Detect which cell encompasses the target text, then output its [x, y] center coordinate. 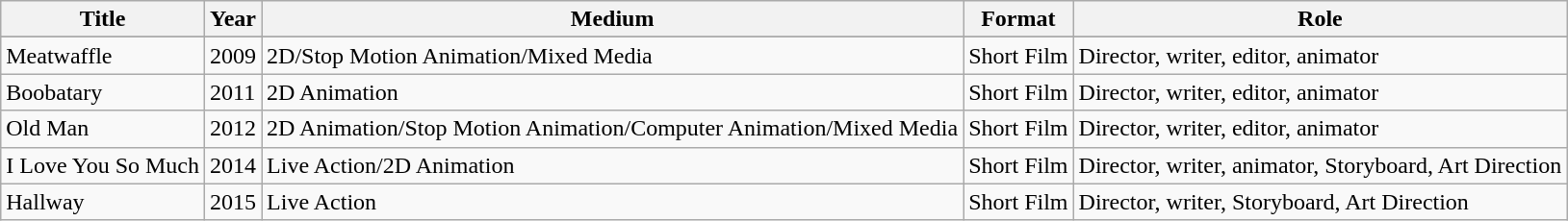
Medium [612, 19]
Format [1018, 19]
2009 [233, 56]
2D/Stop Motion Animation/Mixed Media [612, 56]
Old Man [103, 129]
Title [103, 19]
Meatwaffle [103, 56]
Live Action/2D Animation [612, 165]
Year [233, 19]
2014 [233, 165]
Boobatary [103, 92]
Director, writer, animator, Storyboard, Art Direction [1321, 165]
Role [1321, 19]
Live Action [612, 202]
Director, writer, Storyboard, Art Direction [1321, 202]
I Love You So Much [103, 165]
2D Animation [612, 92]
Hallway [103, 202]
2012 [233, 129]
2D Animation/Stop Motion Animation/Computer Animation/Mixed Media [612, 129]
2015 [233, 202]
2011 [233, 92]
